Provide the [X, Y] coordinate of the cell's center where the given text is located.  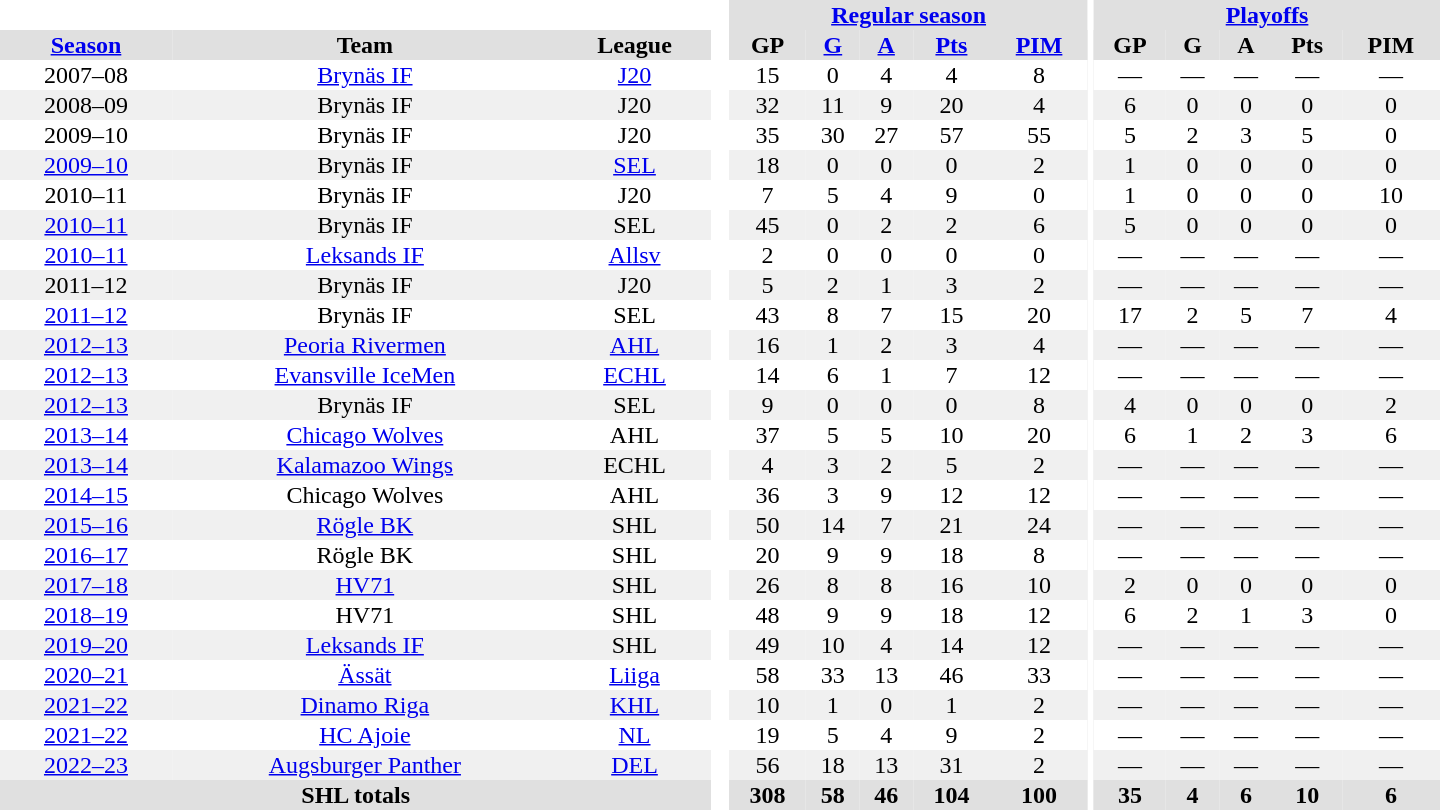
Ässät [365, 675]
50 [768, 525]
2020–21 [86, 675]
Liiga [635, 675]
2018–19 [86, 615]
2019–20 [86, 645]
48 [768, 615]
HC Ajoie [365, 735]
37 [768, 435]
2017–18 [86, 585]
49 [768, 645]
17 [1130, 315]
Regular season [908, 15]
32 [768, 105]
Peoria Rivermen [365, 345]
308 [768, 795]
NL [635, 735]
2014–15 [86, 495]
Dinamo Riga [365, 705]
100 [1039, 795]
Season [86, 45]
2016–17 [86, 555]
24 [1039, 525]
43 [768, 315]
2022–23 [86, 765]
2008–09 [86, 105]
Evansville IceMen [365, 375]
League [635, 45]
21 [952, 525]
Augsburger Panther [365, 765]
36 [768, 495]
2015–16 [86, 525]
31 [952, 765]
Allsv [635, 255]
19 [768, 735]
2007–08 [86, 75]
26 [768, 585]
Playoffs [1267, 15]
DEL [635, 765]
57 [952, 135]
Kalamazoo Wings [365, 465]
56 [768, 765]
45 [768, 225]
30 [832, 135]
104 [952, 795]
11 [832, 105]
SHL totals [356, 795]
Team [365, 45]
55 [1039, 135]
KHL [635, 705]
27 [886, 135]
